Return the (X, Y) coordinate for the center point of the cell that contains the specified text.  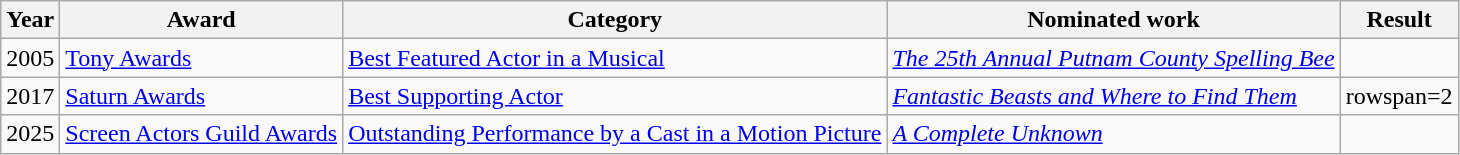
Result (1399, 20)
2025 (30, 134)
2005 (30, 58)
Best Supporting Actor (615, 96)
Year (30, 20)
The 25th Annual Putnam County Spelling Bee (1114, 58)
Screen Actors Guild Awards (202, 134)
A Complete Unknown (1114, 134)
Outstanding Performance by a Cast in a Motion Picture (615, 134)
Nominated work (1114, 20)
Best Featured Actor in a Musical (615, 58)
rowspan=2 (1399, 96)
Tony Awards (202, 58)
2017 (30, 96)
Category (615, 20)
Fantastic Beasts and Where to Find Them (1114, 96)
Award (202, 20)
Saturn Awards (202, 96)
